Return the [X, Y] coordinate for the center point of the cell that contains the specified text.  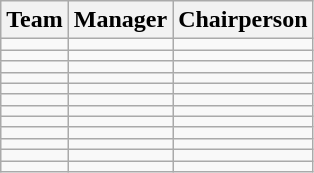
Chairperson [243, 20]
Team [35, 20]
Manager [120, 20]
